From the cell containing the given text, extract its center point as [x, y] coordinate. 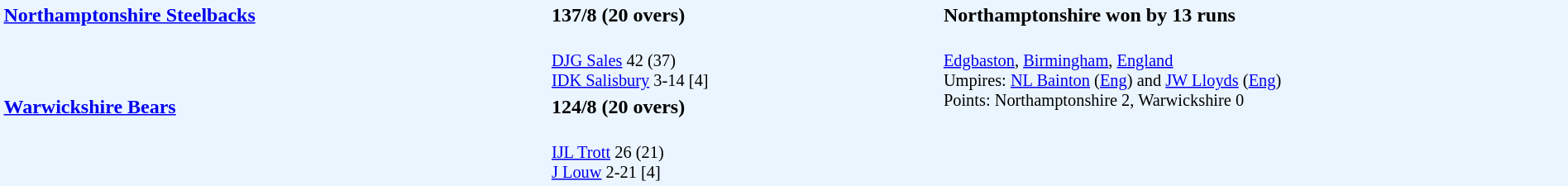
Edgbaston, Birmingham, England Umpires: NL Bainton (Eng) and JW Lloyds (Eng) Points: Northamptonshire 2, Warwickshire 0 [1254, 107]
IJL Trott 26 (21) J Louw 2-21 [4] [744, 152]
Warwickshire Bears [275, 139]
137/8 (20 overs) [744, 15]
Northamptonshire Steelbacks [275, 47]
Northamptonshire won by 13 runs [1254, 15]
124/8 (20 overs) [744, 107]
DJG Sales 42 (37) IDK Salisbury 3-14 [4] [744, 61]
